Find where the given text appears and provide that cell's center as [x, y] coordinate. 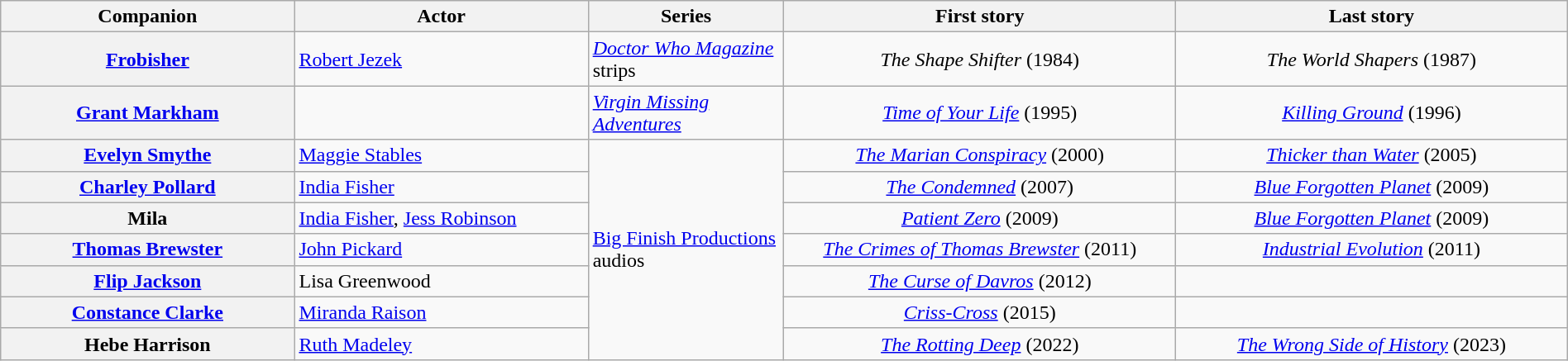
Constance Clarke [147, 312]
The Curse of Davros (2012) [980, 281]
Last story [1372, 17]
The Wrong Side of History (2023) [1372, 344]
Hebe Harrison [147, 344]
Charley Pollard [147, 187]
Time of Your Life (1995) [980, 112]
Flip Jackson [147, 281]
Miranda Raison [442, 312]
Thomas Brewster [147, 249]
Companion [147, 17]
Robert Jezek [442, 59]
Doctor Who Magazine strips [686, 59]
India Fisher, Jess Robinson [442, 218]
Criss-Cross (2015) [980, 312]
Killing Ground (1996) [1372, 112]
Maggie Stables [442, 155]
First story [980, 17]
Actor [442, 17]
The Rotting Deep (2022) [980, 344]
The World Shapers (1987) [1372, 59]
Patient Zero (2009) [980, 218]
Grant Markham [147, 112]
The Crimes of Thomas Brewster (2011) [980, 249]
The Shape Shifter (1984) [980, 59]
Evelyn Smythe [147, 155]
The Condemned (2007) [980, 187]
Mila [147, 218]
Frobisher [147, 59]
Lisa Greenwood [442, 281]
Big Finish Productions audios [686, 249]
Thicker than Water (2005) [1372, 155]
Series [686, 17]
Virgin Missing Adventures [686, 112]
India Fisher [442, 187]
Industrial Evolution (2011) [1372, 249]
Ruth Madeley [442, 344]
John Pickard [442, 249]
The Marian Conspiracy (2000) [980, 155]
